Determine the (X, Y) coordinate at the center of the cell enclosing the given text.  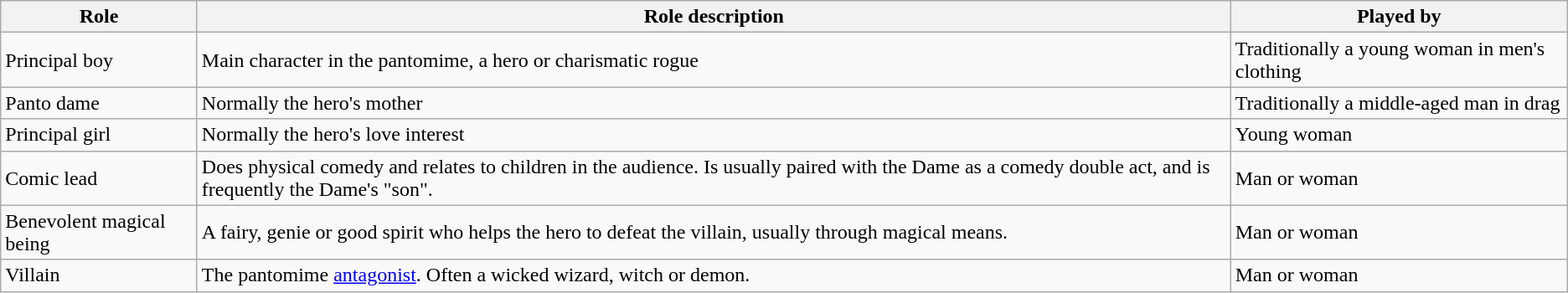
Comic lead (99, 177)
Principal boy (99, 60)
Panto dame (99, 103)
The pantomime antagonist. Often a wicked wizard, witch or demon. (714, 275)
Benevolent magical being (99, 233)
Traditionally a middle-aged man in drag (1399, 103)
Main character in the pantomime, a hero or charismatic rogue (714, 60)
Normally the hero's love interest (714, 135)
Role description (714, 17)
Principal girl (99, 135)
A fairy, genie or good spirit who helps the hero to defeat the villain, usually through magical means. (714, 233)
Played by (1399, 17)
Young woman (1399, 135)
Normally the hero's mother (714, 103)
Traditionally a young woman in men's clothing (1399, 60)
Role (99, 17)
Villain (99, 275)
